For the text-containing cell, return its midpoint in [x, y] coordinate format. 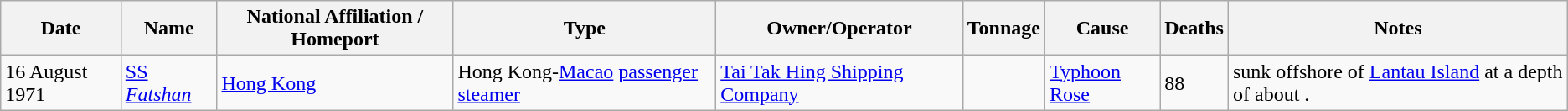
16 August 1971 [61, 82]
Typhoon Rose [1102, 82]
Cause [1102, 29]
Notes [1397, 29]
Deaths [1194, 29]
SS Fatshan [169, 82]
sunk offshore of Lantau Island at a depth of about . [1397, 82]
National Affiliation / Homeport [335, 29]
Date [61, 29]
Hong Kong [335, 82]
Tai Tak Hing Shipping Company [839, 82]
Hong Kong-Macao passenger steamer [585, 82]
Type [585, 29]
Name [169, 29]
88 [1194, 82]
Owner/Operator [839, 29]
Tonnage [1003, 29]
